Detect which cell encompasses the target text, then output its [X, Y] center coordinate. 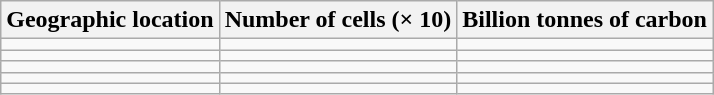
Geographic location [110, 20]
Number of cells (× 10) [338, 20]
Billion tonnes of carbon [585, 20]
